Capture the cell that displays the provided text and extract its (X, Y) central coordinate. 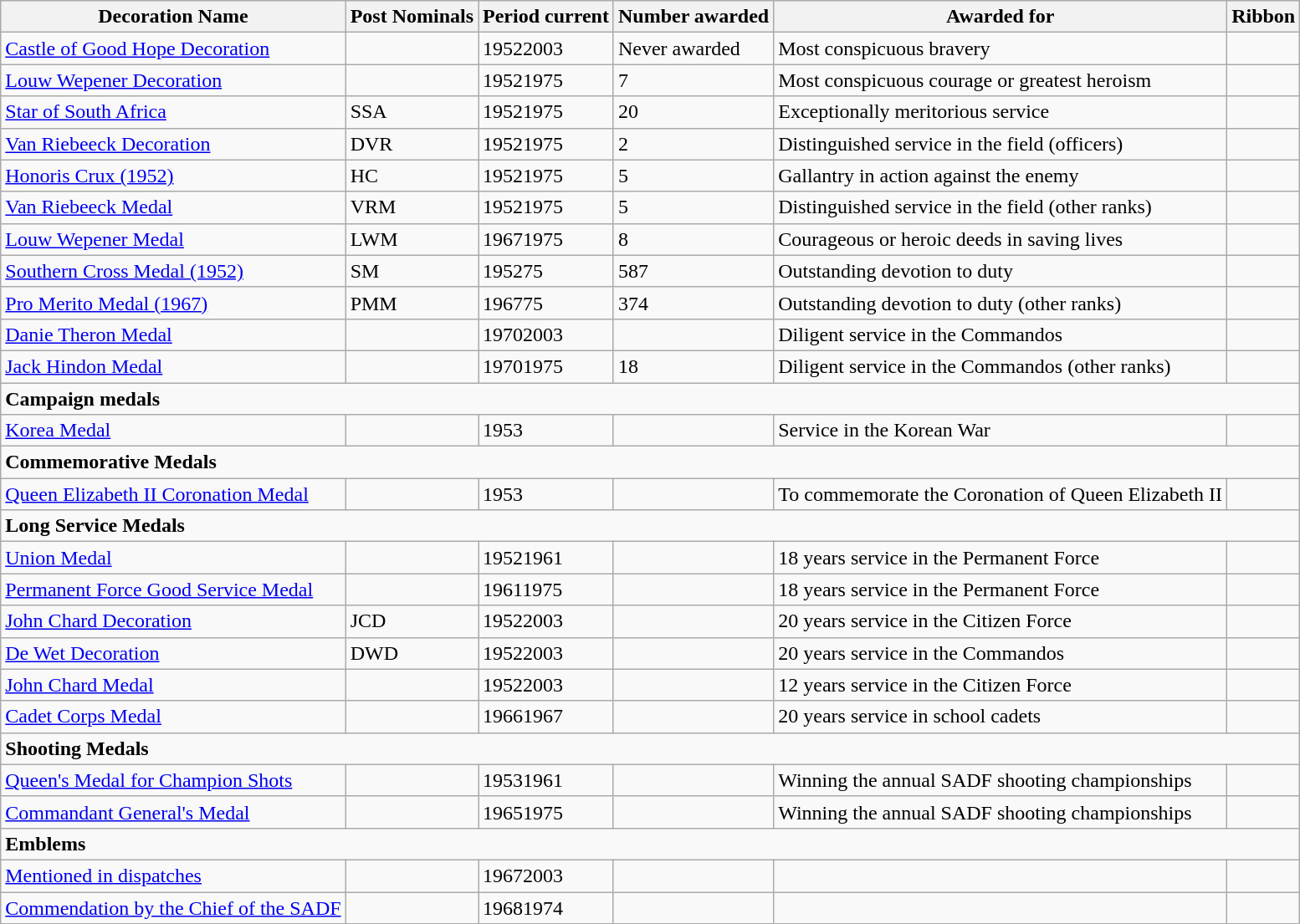
Period current (546, 17)
Southern Cross Medal (1952) (173, 271)
SSA (412, 112)
VRM (412, 207)
19672003 (546, 876)
DWD (412, 653)
De Wet Decoration (173, 653)
Most conspicuous bravery (1001, 48)
587 (693, 271)
20 years service in school cadets (1001, 717)
7 (693, 80)
To commemorate the Coronation of Queen Elizabeth II (1001, 494)
Most conspicuous courage or greatest heroism (1001, 80)
Commandant General's Medal (173, 812)
Awarded for (1001, 17)
Castle of Good Hope Decoration (173, 48)
Queen Elizabeth II Coronation Medal (173, 494)
2 (693, 144)
Never awarded (693, 48)
Commemorative Medals (651, 462)
HC (412, 176)
18 (693, 366)
20 (693, 112)
Mentioned in dispatches (173, 876)
Permanent Force Good Service Medal (173, 590)
Pro Merito Medal (1967) (173, 303)
Commendation by the Chief of the SADF (173, 907)
Service in the Korean War (1001, 431)
Van Riebeeck Decoration (173, 144)
20 years service in the Citizen Force (1001, 621)
12 years service in the Citizen Force (1001, 685)
19681974 (546, 907)
374 (693, 303)
Louw Wepener Decoration (173, 80)
19611975 (546, 590)
John Chard Medal (173, 685)
Shooting Medals (651, 748)
PMM (412, 303)
Diligent service in the Commandos (1001, 334)
19521961 (546, 558)
Louw Wepener Medal (173, 239)
Queen's Medal for Champion Shots (173, 780)
Distinguished service in the field (other ranks) (1001, 207)
19702003 (546, 334)
19671975 (546, 239)
19651975 (546, 812)
Gallantry in action against the enemy (1001, 176)
195275 (546, 271)
Danie Theron Medal (173, 334)
Outstanding devotion to duty (other ranks) (1001, 303)
Exceptionally meritorious service (1001, 112)
Star of South Africa (173, 112)
Honoris Crux (1952) (173, 176)
Jack Hindon Medal (173, 366)
DVR (412, 144)
Post Nominals (412, 17)
19701975 (546, 366)
JCD (412, 621)
Cadet Corps Medal (173, 717)
Campaign medals (651, 399)
Van Riebeeck Medal (173, 207)
Ribbon (1263, 17)
Long Service Medals (651, 526)
Diligent service in the Commandos (other ranks) (1001, 366)
Union Medal (173, 558)
19661967 (546, 717)
LWM (412, 239)
Korea Medal (173, 431)
Outstanding devotion to duty (1001, 271)
Emblems (651, 844)
8 (693, 239)
Decoration Name (173, 17)
John Chard Decoration (173, 621)
Distinguished service in the field (officers) (1001, 144)
Number awarded (693, 17)
Courageous or heroic deeds in saving lives (1001, 239)
20 years service in the Commandos (1001, 653)
19531961 (546, 780)
SM (412, 271)
196775 (546, 303)
